Locate the cell with the specified text and output its [X, Y] center coordinate. 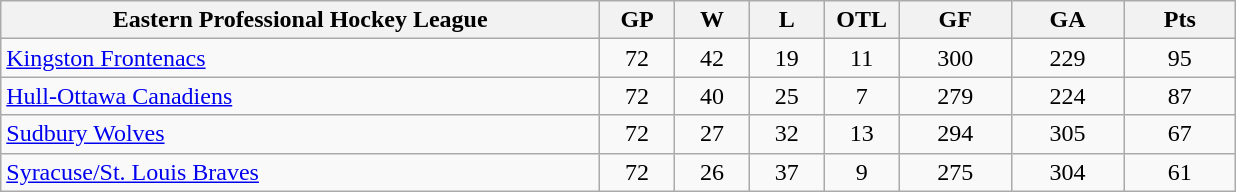
13 [862, 134]
224 [1067, 96]
27 [712, 134]
229 [1067, 58]
305 [1067, 134]
95 [1180, 58]
294 [955, 134]
11 [862, 58]
Hull-Ottawa Canadiens [300, 96]
GF [955, 20]
300 [955, 58]
26 [712, 172]
279 [955, 96]
GA [1067, 20]
W [712, 20]
25 [786, 96]
7 [862, 96]
Sudbury Wolves [300, 134]
40 [712, 96]
Kingston Frontenacs [300, 58]
61 [1180, 172]
67 [1180, 134]
275 [955, 172]
42 [712, 58]
OTL [862, 20]
9 [862, 172]
GP [638, 20]
Eastern Professional Hockey League [300, 20]
32 [786, 134]
87 [1180, 96]
L [786, 20]
Pts [1180, 20]
304 [1067, 172]
37 [786, 172]
Syracuse/St. Louis Braves [300, 172]
19 [786, 58]
